Return the (x, y) coordinate for the center point of the cell that contains the specified text.  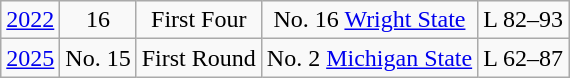
No. 2 Michigan State (369, 58)
L 82–93 (524, 20)
First Round (198, 58)
No. 16 Wright State (369, 20)
2025 (30, 58)
First Four (198, 20)
No. 15 (98, 58)
16 (98, 20)
L 62–87 (524, 58)
2022 (30, 20)
